Extract the [x, y] coordinate from the center of the cell holding the provided text.  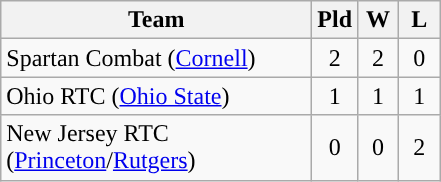
L [420, 20]
Spartan Combat (Cornell) [156, 58]
W [378, 20]
Team [156, 20]
Ohio RTC (Ohio State) [156, 96]
New Jersey RTC (Princeton/Rutgers) [156, 148]
Pld [335, 20]
